Return (x, y) of the center of cell containing provided text 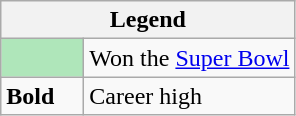
Legend (148, 20)
Won the Super Bowl (190, 58)
Career high (190, 96)
Bold (42, 96)
